Locate the cell with the specified text and output its (X, Y) center coordinate. 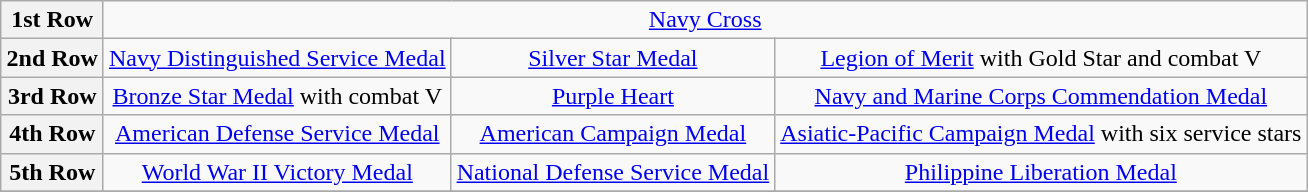
3rd Row (52, 96)
Navy Distinguished Service Medal (277, 58)
Bronze Star Medal with combat V (277, 96)
Asiatic-Pacific Campaign Medal with six service stars (1041, 134)
Silver Star Medal (613, 58)
2nd Row (52, 58)
Legion of Merit with Gold Star and combat V (1041, 58)
Navy Cross (705, 20)
American Defense Service Medal (277, 134)
World War II Victory Medal (277, 172)
5th Row (52, 172)
National Defense Service Medal (613, 172)
Purple Heart (613, 96)
4th Row (52, 134)
1st Row (52, 20)
Navy and Marine Corps Commendation Medal (1041, 96)
American Campaign Medal (613, 134)
Philippine Liberation Medal (1041, 172)
